Output the (X, Y) coordinate of the center of the cell containing the given text.  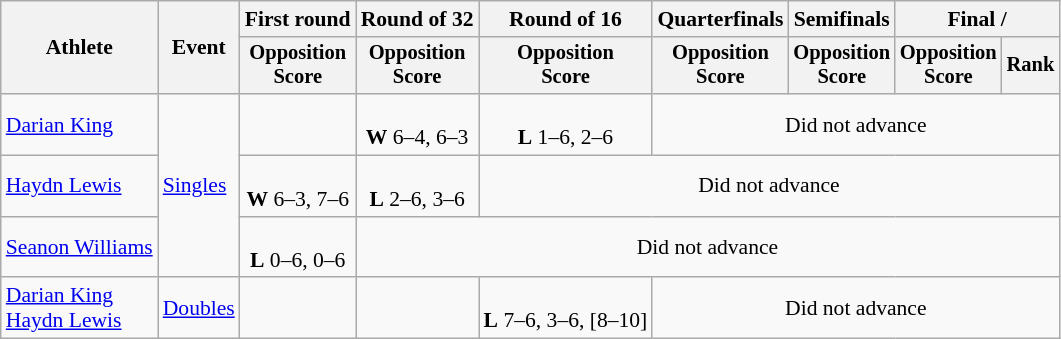
Round of 16 (566, 19)
Rank (1031, 66)
Doubles (199, 308)
Darian King (80, 124)
L 0–6, 0–6 (298, 248)
W 6–3, 7–6 (298, 186)
Round of 32 (418, 19)
Quarterfinals (720, 19)
Final / (977, 19)
Haydn Lewis (80, 186)
Darian KingHaydn Lewis (80, 308)
First round (298, 19)
L 7–6, 3–6, [8–10] (566, 308)
Singles (199, 186)
Athlete (80, 48)
W 6–4, 6–3 (418, 124)
Semifinals (842, 19)
Event (199, 48)
Seanon Williams (80, 248)
L 1–6, 2–6 (566, 124)
L 2–6, 3–6 (418, 186)
